From the cell containing the given text, extract its center point as [X, Y] coordinate. 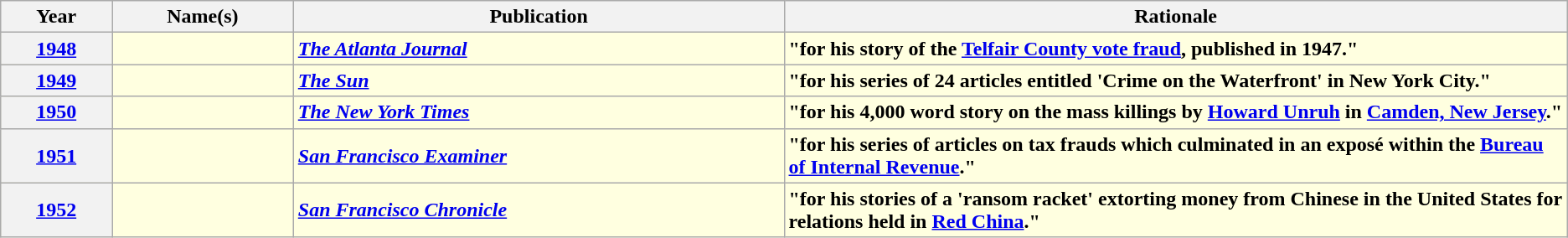
San Francisco Chronicle [539, 210]
1950 [57, 112]
"for his 4,000 word story on the mass killings by Howard Unruh in Camden, New Jersey." [1176, 112]
"for his series of 24 articles entitled 'Crime on the Waterfront' in New York City." [1176, 80]
"for his series of articles on tax frauds which culminated in an exposé within the Bureau of Internal Revenue." [1176, 156]
San Francisco Examiner [539, 156]
The Sun [539, 80]
1949 [57, 80]
Publication [539, 17]
The New York Times [539, 112]
"for his stories of a 'ransom racket' extorting money from Chinese in the United States for relations held in Red China." [1176, 210]
Year [57, 17]
1948 [57, 49]
The Atlanta Journal [539, 49]
Name(s) [203, 17]
"for his story of the Telfair County vote fraud, published in 1947." [1176, 49]
1951 [57, 156]
1952 [57, 210]
Rationale [1176, 17]
